From the cell containing the given text, extract its center point as (X, Y) coordinate. 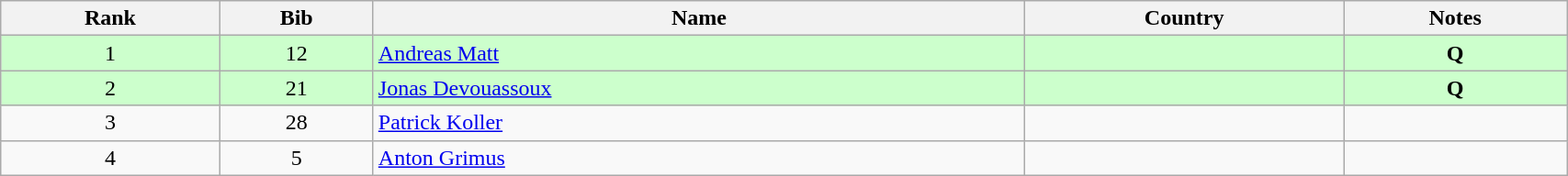
Name (698, 18)
Notes (1455, 18)
1 (110, 53)
Bib (296, 18)
4 (110, 158)
3 (110, 123)
Jonas Devouassoux (698, 88)
Patrick Koller (698, 123)
Anton Grimus (698, 158)
21 (296, 88)
12 (296, 53)
2 (110, 88)
Andreas Matt (698, 53)
Country (1185, 18)
Rank (110, 18)
5 (296, 158)
28 (296, 123)
